Find where the given text appears and provide that cell's center as (X, Y) coordinate. 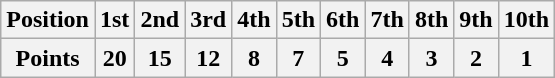
9th (476, 20)
5 (343, 58)
7 (298, 58)
4th (254, 20)
1 (526, 58)
2nd (160, 20)
3 (431, 58)
7th (387, 20)
2 (476, 58)
5th (298, 20)
8 (254, 58)
15 (160, 58)
12 (208, 58)
Position (48, 20)
3rd (208, 20)
4 (387, 58)
1st (114, 20)
20 (114, 58)
10th (526, 20)
8th (431, 20)
6th (343, 20)
Points (48, 58)
